Scan for the cell matching the given text and deliver its (x, y) coordinate at center. 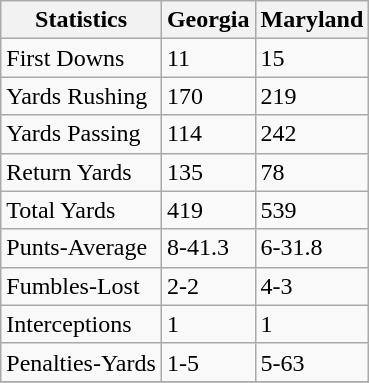
219 (312, 96)
2-2 (208, 286)
419 (208, 210)
135 (208, 172)
Georgia (208, 20)
Yards Rushing (82, 96)
Return Yards (82, 172)
Interceptions (82, 324)
Statistics (82, 20)
15 (312, 58)
242 (312, 134)
8-41.3 (208, 248)
Penalties-Yards (82, 362)
Total Yards (82, 210)
1-5 (208, 362)
Maryland (312, 20)
Fumbles-Lost (82, 286)
Punts-Average (82, 248)
6-31.8 (312, 248)
5-63 (312, 362)
First Downs (82, 58)
539 (312, 210)
78 (312, 172)
114 (208, 134)
170 (208, 96)
11 (208, 58)
4-3 (312, 286)
Yards Passing (82, 134)
